For the text-containing cell, return its midpoint in (x, y) coordinate format. 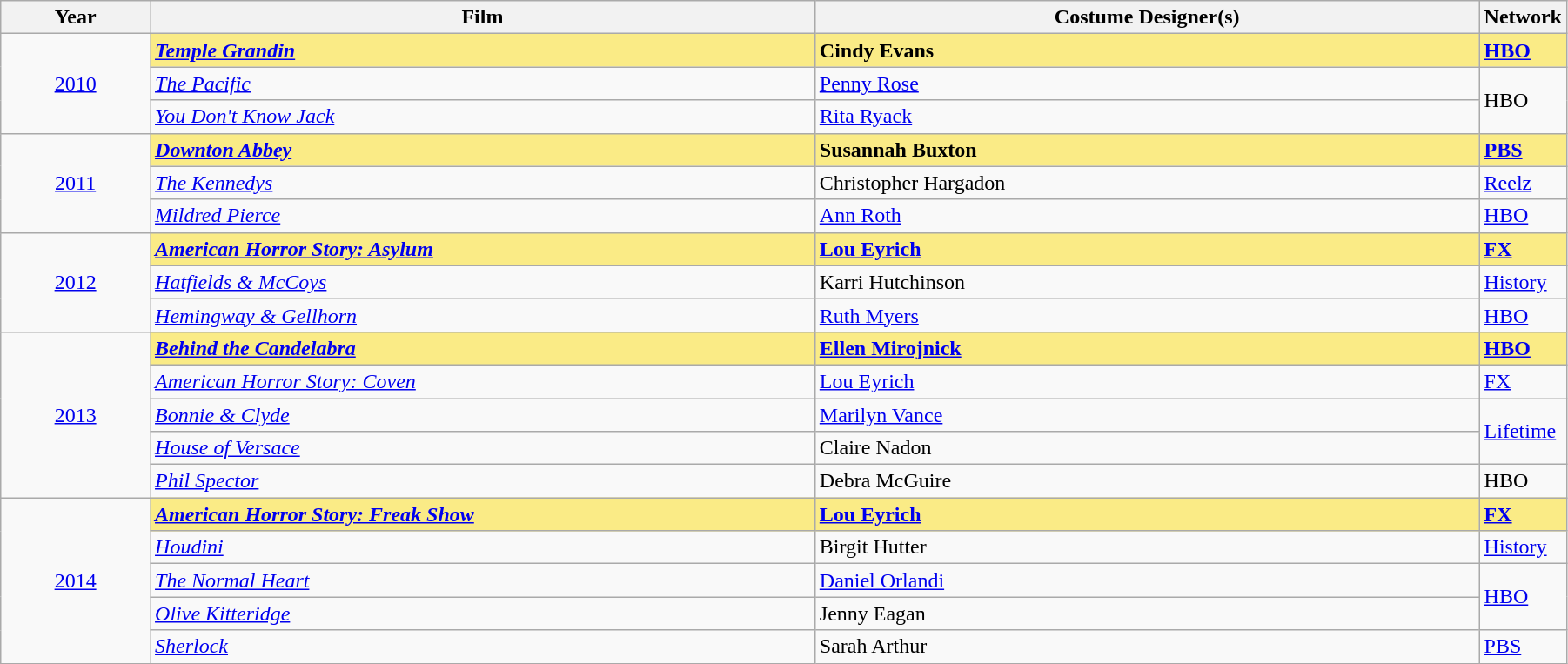
Christopher Hargadon (1147, 183)
American Horror Story: Coven (483, 381)
Downton Abbey (483, 150)
Costume Designer(s) (1147, 17)
2011 (76, 183)
Film (483, 17)
Debra McGuire (1147, 481)
American Horror Story: Asylum (483, 249)
The Normal Heart (483, 580)
2013 (76, 414)
The Kennedys (483, 183)
Marilyn Vance (1147, 415)
Hatfields & McCoys (483, 282)
Bonnie & Clyde (483, 415)
Susannah Buxton (1147, 150)
Penny Rose (1147, 84)
Ann Roth (1147, 216)
Rita Ryack (1147, 117)
Karri Hutchinson (1147, 282)
Daniel Orlandi (1147, 580)
Lifetime (1523, 432)
The Pacific (483, 84)
Hemingway & Gellhorn (483, 315)
Sherlock (483, 647)
Reelz (1523, 183)
House of Versace (483, 448)
2010 (76, 84)
Houdini (483, 547)
Temple Grandin (483, 50)
Cindy Evans (1147, 50)
American Horror Story: Freak Show (483, 514)
Phil Spector (483, 481)
Network (1523, 17)
Jenny Eagan (1147, 614)
Sarah Arthur (1147, 647)
Ruth Myers (1147, 315)
Behind the Candelabra (483, 348)
Year (76, 17)
Ellen Mirojnick (1147, 348)
You Don't Know Jack (483, 117)
Birgit Hutter (1147, 547)
2012 (76, 282)
Mildred Pierce (483, 216)
Claire Nadon (1147, 448)
2014 (76, 580)
Olive Kitteridge (483, 614)
